From the cell containing the given text, extract its center point as (X, Y) coordinate. 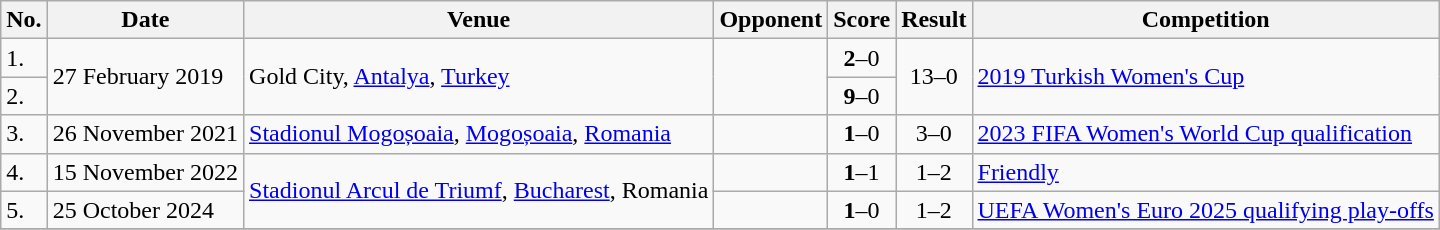
1–1 (862, 172)
13–0 (934, 77)
Result (934, 20)
Opponent (771, 20)
3. (24, 134)
15 November 2022 (145, 172)
1. (24, 58)
Gold City, Antalya, Turkey (479, 77)
26 November 2021 (145, 134)
Stadionul Arcul de Triumf, Bucharest, Romania (479, 191)
Date (145, 20)
2019 Turkish Women's Cup (1206, 77)
5. (24, 210)
Competition (1206, 20)
25 October 2024 (145, 210)
Score (862, 20)
UEFA Women's Euro 2025 qualifying play-offs (1206, 210)
Stadionul Mogoșoaia, Mogoșoaia, Romania (479, 134)
3–0 (934, 134)
2. (24, 96)
9–0 (862, 96)
2–0 (862, 58)
27 February 2019 (145, 77)
Venue (479, 20)
4. (24, 172)
No. (24, 20)
Friendly (1206, 172)
2023 FIFA Women's World Cup qualification (1206, 134)
